Find where the given text appears and provide that cell's center as [x, y] coordinate. 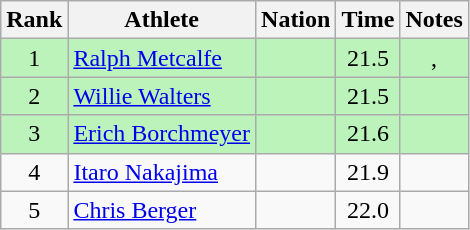
Willie Walters [162, 96]
21.9 [368, 172]
1 [34, 58]
5 [34, 210]
Ralph Metcalfe [162, 58]
4 [34, 172]
2 [34, 96]
, [434, 58]
Rank [34, 20]
3 [34, 134]
Chris Berger [162, 210]
22.0 [368, 210]
Itaro Nakajima [162, 172]
Athlete [162, 20]
21.6 [368, 134]
Nation [296, 20]
Erich Borchmeyer [162, 134]
Notes [434, 20]
Time [368, 20]
